Output the [x, y] coordinate of the center of the cell containing the given text.  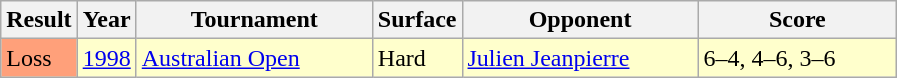
6–4, 4–6, 3–6 [798, 58]
Score [798, 20]
Loss [39, 58]
Year [106, 20]
Australian Open [254, 58]
Opponent [580, 20]
Julien Jeanpierre [580, 58]
Tournament [254, 20]
Result [39, 20]
Hard [417, 58]
1998 [106, 58]
Surface [417, 20]
